Output the [x, y] coordinate of the center of the cell containing the given text.  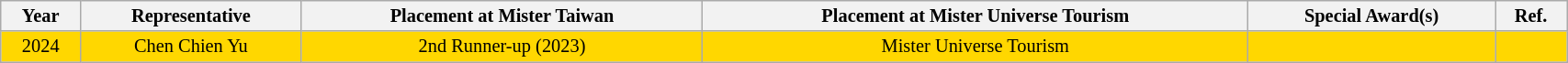
Year [40, 16]
Placement at Mister Taiwan [502, 16]
Mister Universe Tourism [976, 47]
Ref. [1531, 16]
Special Award(s) [1372, 16]
Placement at Mister Universe Tourism [976, 16]
Representative [191, 16]
Chen Chien Yu [191, 47]
2nd Runner-up (2023) [502, 47]
2024 [40, 47]
